Output the (x, y) coordinate of the center of the cell containing the given text.  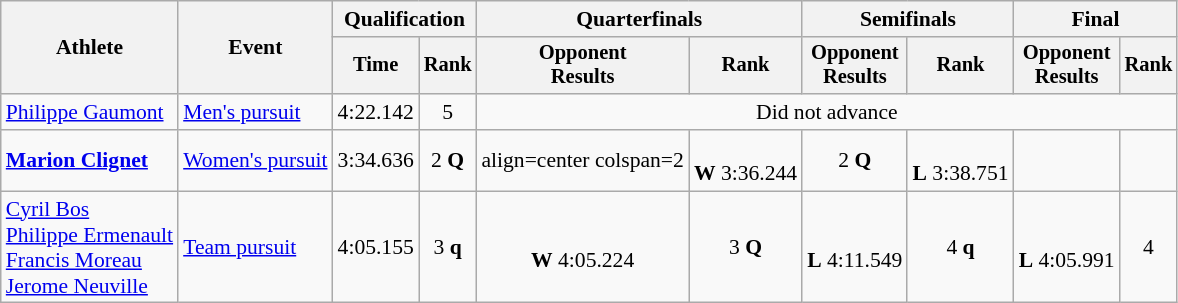
Quarterfinals (639, 19)
L 4:05.991 (1067, 247)
4 (1149, 247)
3 Q (746, 247)
Semifinals (908, 19)
Event (255, 48)
4 q (960, 247)
Marion Clignet (90, 160)
Cyril Bos Philippe Ermenault Francis Moreau Jerome Neuville (90, 247)
Men's pursuit (255, 112)
Time (376, 66)
L 3:38.751 (960, 160)
3:34.636 (376, 160)
Women's pursuit (255, 160)
W 3:36.244 (746, 160)
Athlete (90, 48)
align=center colspan=2 (582, 160)
Team pursuit (255, 247)
Did not advance (826, 112)
Philippe Gaumont (90, 112)
W 4:05.224 (582, 247)
Final (1096, 19)
3 q (448, 247)
L 4:11.549 (854, 247)
4:22.142 (376, 112)
4:05.155 (376, 247)
Qualification (405, 19)
5 (448, 112)
